For the text-containing cell, return its midpoint in (x, y) coordinate format. 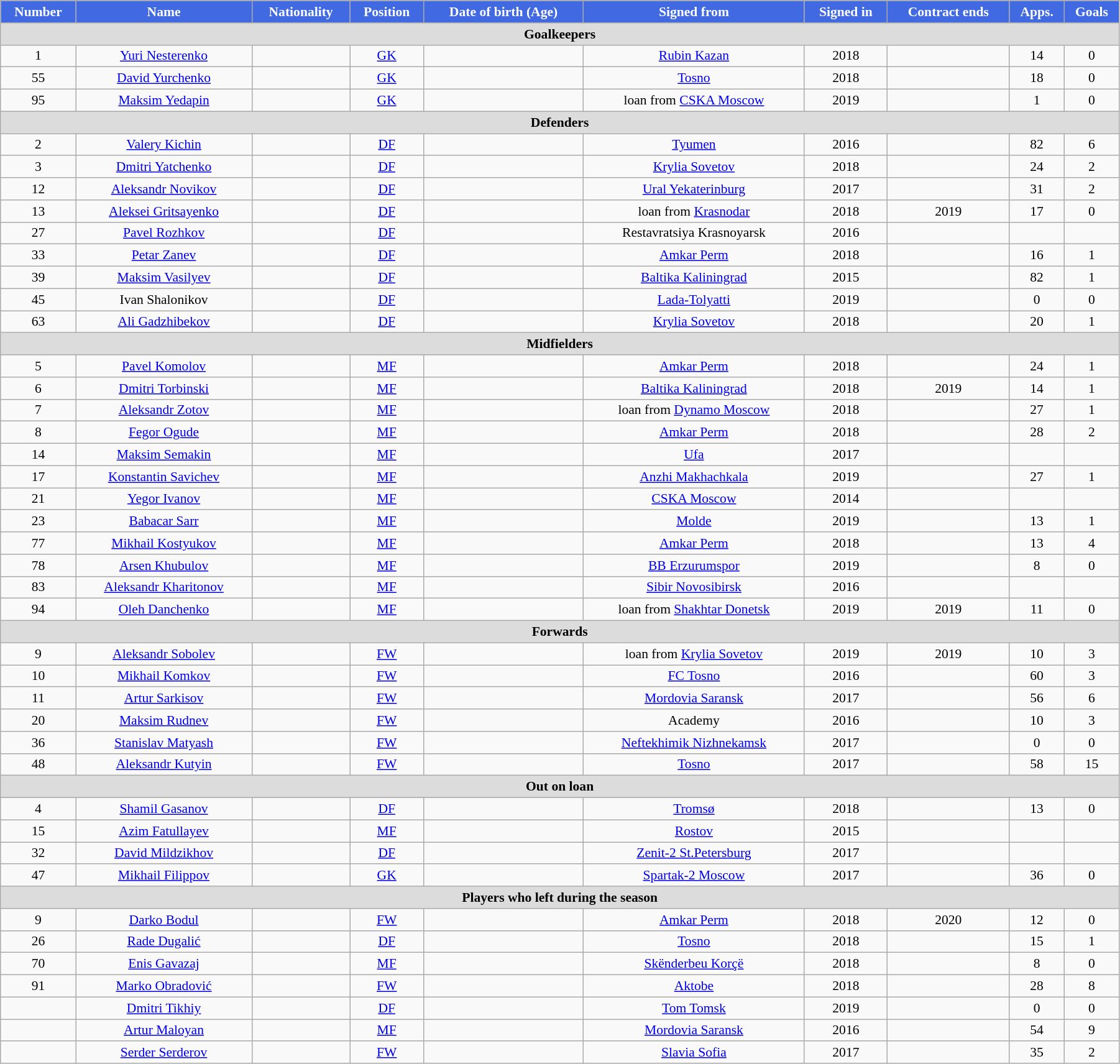
83 (39, 587)
Academy (694, 720)
56 (1037, 699)
95 (39, 101)
David Yurchenko (164, 78)
Yegor Ivanov (164, 499)
loan from Krylia Sovetov (694, 654)
Maksim Vasilyev (164, 278)
Dmitri Tikhiy (164, 1008)
21 (39, 499)
Neftekhimik Nizhnekamsk (694, 743)
Rubin Kazan (694, 56)
Dmitri Torbinski (164, 388)
60 (1037, 676)
Aleksei Gritsayenko (164, 211)
Out on loan (560, 787)
35 (1037, 1053)
loan from Shakhtar Donetsk (694, 610)
Goals (1091, 12)
48 (39, 764)
Mikhail Komkov (164, 676)
Aleksandr Sobolev (164, 654)
26 (39, 942)
Aleksandr Kutyin (164, 764)
Signed in (846, 12)
Darko Bodul (164, 920)
31 (1037, 189)
Ufa (694, 455)
CSKA Moscow (694, 499)
45 (39, 300)
18 (1037, 78)
Aleksandr Zotov (164, 410)
Arsen Khubulov (164, 566)
Pavel Komolov (164, 366)
Artur Maloyan (164, 1030)
Aleksandr Novikov (164, 189)
Maksim Semakin (164, 455)
70 (39, 964)
Mikhail Kostyukov (164, 543)
Yuri Nesterenko (164, 56)
Pavel Rozhkov (164, 233)
Anzhi Makhachkala (694, 477)
33 (39, 255)
Position (387, 12)
Konstantin Savichev (164, 477)
Maksim Rudnev (164, 720)
5 (39, 366)
Marko Obradović (164, 986)
Tom Tomsk (694, 1008)
23 (39, 521)
Midfielders (560, 344)
Aktobe (694, 986)
Name (164, 12)
Spartak-2 Moscow (694, 876)
2014 (846, 499)
Ali Gadzhibekov (164, 322)
Aleksandr Kharitonov (164, 587)
47 (39, 876)
loan from Dynamo Moscow (694, 410)
77 (39, 543)
Mikhail Filippov (164, 876)
Tromsø (694, 809)
Artur Sarkisov (164, 699)
Ural Yekaterinburg (694, 189)
Players who left during the season (560, 897)
Molde (694, 521)
78 (39, 566)
Fegor Ogude (164, 433)
63 (39, 322)
BB Erzurumspor (694, 566)
Signed from (694, 12)
32 (39, 853)
Dmitri Yatchenko (164, 167)
Slavia Sofia (694, 1053)
Forwards (560, 632)
39 (39, 278)
Maksim Yedapin (164, 101)
Contract ends (948, 12)
Ivan Shalonikov (164, 300)
16 (1037, 255)
Zenit-2 St.Petersburg (694, 853)
Valery Kichin (164, 145)
loan from CSKA Moscow (694, 101)
Serder Serderov (164, 1053)
Stanislav Matyash (164, 743)
55 (39, 78)
7 (39, 410)
FC Tosno (694, 676)
Oleh Danchenko (164, 610)
94 (39, 610)
91 (39, 986)
David Mildzikhov (164, 853)
58 (1037, 764)
2020 (948, 920)
54 (1037, 1030)
Tyumen (694, 145)
Lada-Tolyatti (694, 300)
Goalkeepers (560, 34)
Number (39, 12)
Defenders (560, 122)
Rostov (694, 831)
Enis Gavazaj (164, 964)
loan from Krasnodar (694, 211)
Restavratsiya Krasnoyarsk (694, 233)
Apps. (1037, 12)
Petar Zanev (164, 255)
Sibir Novosibirsk (694, 587)
Azim Fatullayev (164, 831)
Date of birth (Age) (503, 12)
Skënderbeu Korçë (694, 964)
Shamil Gasanov (164, 809)
Nationality (301, 12)
Rade Dugalić (164, 942)
Babacar Sarr (164, 521)
